From the cell containing the given text, extract its center point as (X, Y) coordinate. 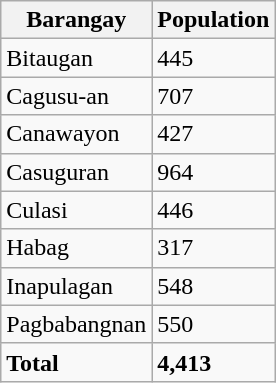
Bitaugan (76, 58)
Population (214, 20)
Pagbabangnan (76, 324)
Canawayon (76, 134)
4,413 (214, 362)
Culasi (76, 210)
Habag (76, 248)
446 (214, 210)
Cagusu-an (76, 96)
548 (214, 286)
707 (214, 96)
550 (214, 324)
427 (214, 134)
317 (214, 248)
Casuguran (76, 172)
Inapulagan (76, 286)
445 (214, 58)
964 (214, 172)
Total (76, 362)
Barangay (76, 20)
